Provide the [x, y] coordinate of the cell's center where the given text is located.  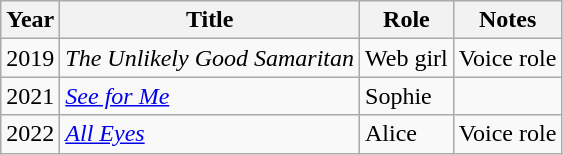
Role [407, 20]
See for Me [210, 96]
Year [30, 20]
2021 [30, 96]
2022 [30, 134]
Sophie [407, 96]
All Eyes [210, 134]
Alice [407, 134]
2019 [30, 58]
Web girl [407, 58]
Notes [508, 20]
Title [210, 20]
The Unlikely Good Samaritan [210, 58]
